Locate the cell with the specified text and output its (x, y) center coordinate. 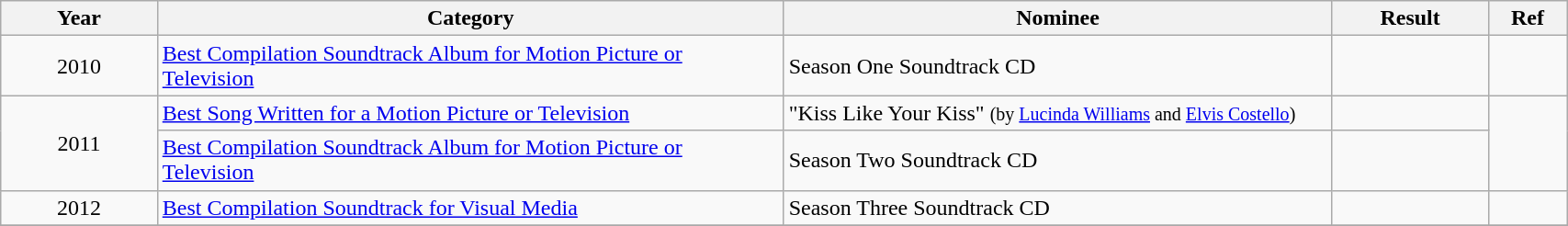
2010 (79, 66)
2011 (79, 143)
Year (79, 18)
Season One Soundtrack CD (1058, 66)
Result (1410, 18)
Category (470, 18)
Best Song Written for a Motion Picture or Television (470, 113)
Season Three Soundtrack CD (1058, 208)
Season Two Soundtrack CD (1058, 160)
"Kiss Like Your Kiss" (by Lucinda Williams and Elvis Costello) (1058, 113)
Ref (1527, 18)
Best Compilation Soundtrack for Visual Media (470, 208)
2012 (79, 208)
Nominee (1058, 18)
